Extract the [X, Y] coordinate from the center of the cell holding the provided text.  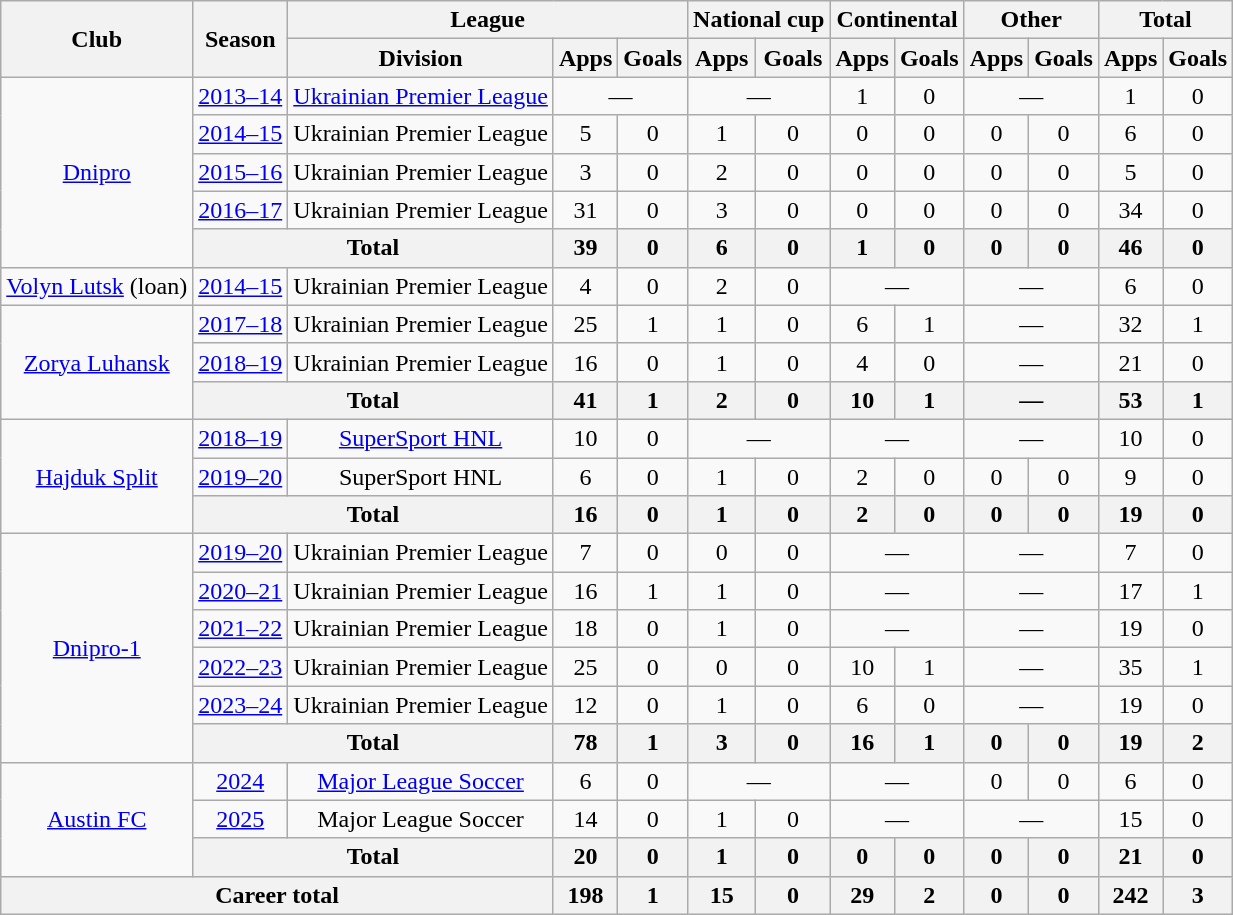
Division [421, 58]
2023–24 [240, 705]
20 [585, 857]
34 [1130, 210]
39 [585, 248]
2016–17 [240, 210]
12 [585, 705]
2024 [240, 781]
41 [585, 400]
29 [862, 895]
Zorya Luhansk [97, 362]
Dnipro-1 [97, 648]
18 [585, 629]
14 [585, 819]
2021–22 [240, 629]
2017–18 [240, 324]
2025 [240, 819]
Hajduk Split [97, 476]
2015–16 [240, 172]
35 [1130, 667]
2013–14 [240, 96]
Other [1031, 20]
Dnipro [97, 172]
198 [585, 895]
2020–21 [240, 591]
Austin FC [97, 819]
2022–23 [240, 667]
Volyn Lutsk (loan) [97, 286]
Continental [897, 20]
31 [585, 210]
78 [585, 743]
17 [1130, 591]
Club [97, 39]
League [488, 20]
46 [1130, 248]
National cup [759, 20]
32 [1130, 324]
Career total [278, 895]
Season [240, 39]
242 [1130, 895]
9 [1130, 477]
53 [1130, 400]
